Determine the [X, Y] coordinate at the center of the cell enclosing the given text.  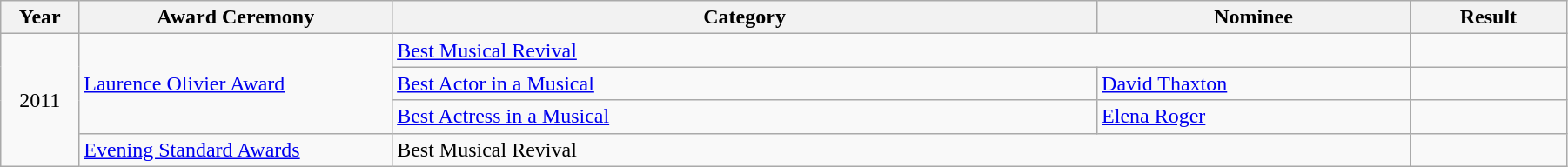
Year [40, 17]
Result [1488, 17]
Elena Roger [1254, 117]
David Thaxton [1254, 83]
Nominee [1254, 17]
Laurence Olivier Award [236, 83]
Best Actor in a Musical [745, 83]
2011 [40, 100]
Category [745, 17]
Evening Standard Awards [236, 150]
Best Actress in a Musical [745, 117]
Award Ceremony [236, 17]
